Locate the cell with the specified text and output its [X, Y] center coordinate. 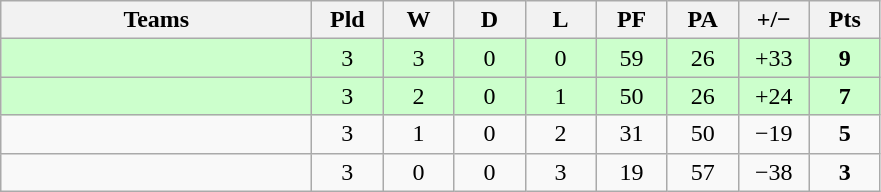
+/− [774, 20]
19 [632, 172]
31 [632, 134]
−19 [774, 134]
L [560, 20]
D [490, 20]
Teams [156, 20]
PF [632, 20]
5 [844, 134]
−38 [774, 172]
57 [702, 172]
9 [844, 58]
+33 [774, 58]
7 [844, 96]
W [418, 20]
PA [702, 20]
Pld [348, 20]
+24 [774, 96]
Pts [844, 20]
59 [632, 58]
